From the cell containing the given text, extract its center point as [X, Y] coordinate. 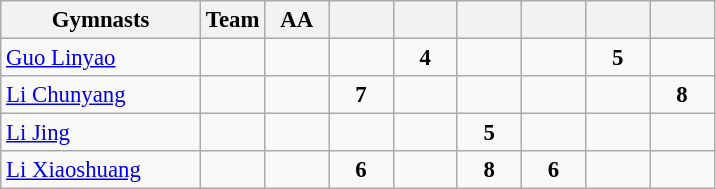
Li Jing [101, 133]
4 [425, 58]
Li Chunyang [101, 95]
AA [297, 20]
Gymnasts [101, 20]
Li Xiaoshuang [101, 170]
7 [361, 95]
Team [232, 20]
Guo Linyao [101, 58]
